For the text-containing cell, return its midpoint in (X, Y) coordinate format. 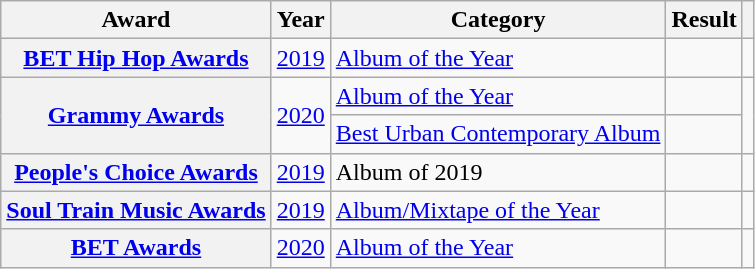
Category (498, 20)
Year (300, 20)
Soul Train Music Awards (136, 210)
Award (136, 20)
BET Hip Hop Awards (136, 58)
Best Urban Contemporary Album (498, 134)
Album/Mixtape of the Year (498, 210)
Result (704, 20)
People's Choice Awards (136, 172)
Grammy Awards (136, 115)
BET Awards (136, 248)
Album of 2019 (498, 172)
